For the text-containing cell, return its midpoint in (x, y) coordinate format. 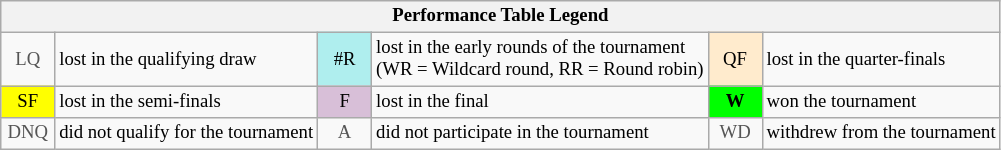
QF (735, 60)
lost in the quarter-finals (881, 60)
F (345, 102)
SF (28, 102)
lost in the early rounds of the tournament(WR = Wildcard round, RR = Round robin) (540, 60)
lost in the semi-finals (186, 102)
Performance Table Legend (500, 16)
WD (735, 134)
lost in the final (540, 102)
won the tournament (881, 102)
lost in the qualifying draw (186, 60)
did not qualify for the tournament (186, 134)
W (735, 102)
withdrew from the tournament (881, 134)
DNQ (28, 134)
#R (345, 60)
A (345, 134)
LQ (28, 60)
did not participate in the tournament (540, 134)
